Scan for the cell matching the given text and deliver its [x, y] coordinate at center. 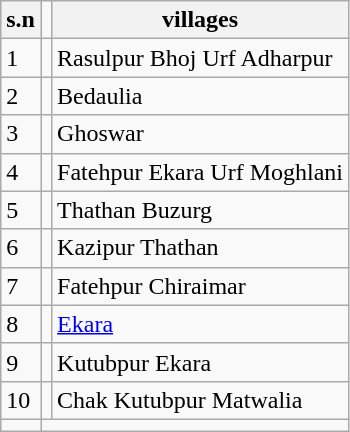
Fatehpur Chiraimar [200, 286]
9 [21, 362]
1 [21, 58]
Kazipur Thathan [200, 248]
Thathan Buzurg [200, 210]
8 [21, 324]
4 [21, 172]
s.n [21, 20]
5 [21, 210]
Kutubpur Ekara [200, 362]
7 [21, 286]
villages [200, 20]
Rasulpur Bhoj Urf Adharpur [200, 58]
Chak Kutubpur Matwalia [200, 400]
Fatehpur Ekara Urf Moghlani [200, 172]
Ekara [200, 324]
10 [21, 400]
Bedaulia [200, 96]
3 [21, 134]
6 [21, 248]
2 [21, 96]
Ghoswar [200, 134]
